Extract the [x, y] coordinate from the center of the cell holding the provided text.  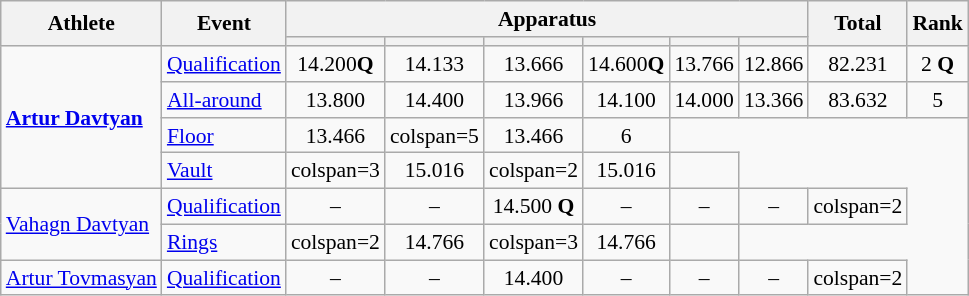
5 [938, 100]
Vault [224, 171]
13.666 [534, 64]
colspan=5 [434, 136]
Rings [224, 243]
All-around [224, 100]
14.100 [626, 100]
82.231 [858, 64]
13.766 [704, 64]
83.632 [858, 100]
Event [224, 24]
Apparatus [547, 19]
2 Q [938, 64]
Vahagn Davtyan [82, 224]
14.000 [704, 100]
13.966 [534, 100]
Artur Davtyan [82, 117]
Rank [938, 24]
14.200Q [336, 64]
Total [858, 24]
Floor [224, 136]
13.366 [774, 100]
Artur Tovmasyan [82, 278]
14.500 Q [534, 207]
Athlete [82, 24]
13.800 [336, 100]
12.866 [774, 64]
14.133 [434, 64]
14.600Q [626, 64]
6 [626, 136]
